Locate the cell with the specified text and output its (x, y) center coordinate. 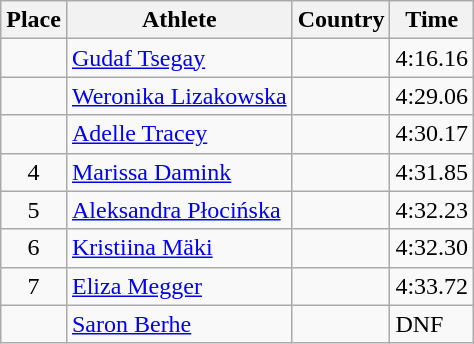
Marissa Damink (179, 172)
Country (341, 20)
4:31.85 (432, 172)
5 (34, 210)
4:29.06 (432, 96)
4:32.23 (432, 210)
Gudaf Tsegay (179, 58)
4:30.17 (432, 134)
4:33.72 (432, 286)
Adelle Tracey (179, 134)
DNF (432, 324)
Weronika Lizakowska (179, 96)
Aleksandra Płocińska (179, 210)
Kristiina Mäki (179, 248)
4:16.16 (432, 58)
Eliza Megger (179, 286)
4 (34, 172)
Time (432, 20)
7 (34, 286)
6 (34, 248)
Saron Berhe (179, 324)
Place (34, 20)
Athlete (179, 20)
4:32.30 (432, 248)
